Output the (X, Y) coordinate of the center of the cell containing the given text.  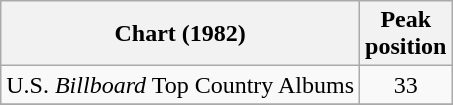
Chart (1982) (180, 34)
33 (406, 85)
Peakposition (406, 34)
U.S. Billboard Top Country Albums (180, 85)
